Search for the cell housing the specified text and yield its (X, Y) center coordinate. 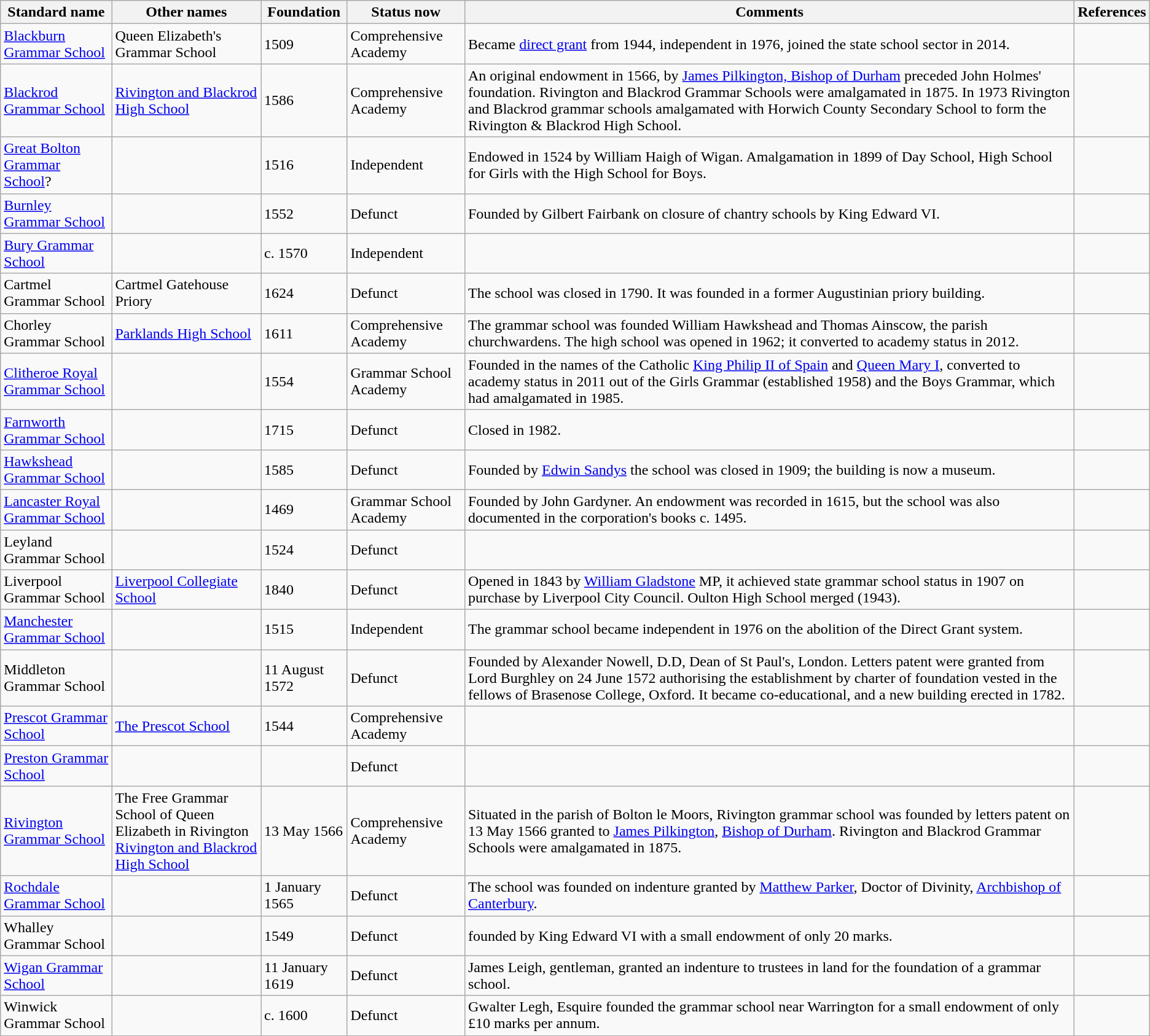
1840 (304, 590)
Rivington Grammar School (57, 831)
Founded by Gilbert Fairbank on closure of chantry schools by King Edward VI. (769, 214)
Hawkshead Grammar School (57, 469)
Became direct grant from 1944, independent in 1976, joined the state school sector in 2014. (769, 44)
founded by King Edward VI with a small endowment of only 20 marks. (769, 936)
Whalley Grammar School (57, 936)
James Leigh, gentleman, granted an indenture to trustees in land for the foundation of a grammar school. (769, 975)
Great Bolton Grammar School? (57, 165)
The grammar school became independent in 1976 on the abolition of the Direct Grant system. (769, 630)
Rochdale Grammar School (57, 895)
11 August 1572 (304, 678)
Blackburn Grammar School (57, 44)
Blackrod Grammar School (57, 101)
Wigan Grammar School (57, 975)
Prescot Grammar School (57, 726)
Farnworth Grammar School (57, 430)
Closed in 1982. (769, 430)
Founded by Edwin Sandys the school was closed in 1909; the building is now a museum. (769, 469)
13 May 1566 (304, 831)
Bury Grammar School (57, 253)
Parklands High School (187, 333)
Winwick Grammar School (57, 1016)
Middleton Grammar School (57, 678)
Manchester Grammar School (57, 630)
1516 (304, 165)
1509 (304, 44)
1469 (304, 510)
1 January 1565 (304, 895)
1624 (304, 294)
The school was founded on indenture granted by Matthew Parker, Doctor of Divinity, Archbishop of Canterbury. (769, 895)
11 January 1619 (304, 975)
1515 (304, 630)
The Free Grammar School of Queen Elizabeth in RivingtonRivington and Blackrod High School (187, 831)
1715 (304, 430)
Lancaster Royal Grammar School (57, 510)
1554 (304, 381)
Other names (187, 12)
Founded by John Gardyner. An endowment was recorded in 1615, but the school was also documented in the corporation's books c. 1495. (769, 510)
Cartmel Grammar School (57, 294)
Comments (769, 12)
Queen Elizabeth's Grammar School (187, 44)
Foundation (304, 12)
Clitheroe Royal Grammar School (57, 381)
The school was closed in 1790. It was founded in a former Augustinian priory building. (769, 294)
References (1112, 12)
Burnley Grammar School (57, 214)
Cartmel Gatehouse Priory (187, 294)
1544 (304, 726)
c. 1570 (304, 253)
Liverpool Grammar School (57, 590)
Preston Grammar School (57, 766)
Standard name (57, 12)
1611 (304, 333)
1586 (304, 101)
Endowed in 1524 by William Haigh of Wigan. Amalgamation in 1899 of Day School, High School for Girls with the High School for Boys. (769, 165)
1524 (304, 549)
Rivington and Blackrod High School (187, 101)
Leyland Grammar School (57, 549)
Liverpool Collegiate School (187, 590)
1552 (304, 214)
Chorley Grammar School (57, 333)
Status now (406, 12)
The Prescot School (187, 726)
c. 1600 (304, 1016)
Gwalter Legh, Esquire founded the grammar school near Warrington for a small endowment of only £10 marks per annum. (769, 1016)
1549 (304, 936)
1585 (304, 469)
